Pinpoint the cell where the given text exists, returning its (x, y) midpoint coordinate. 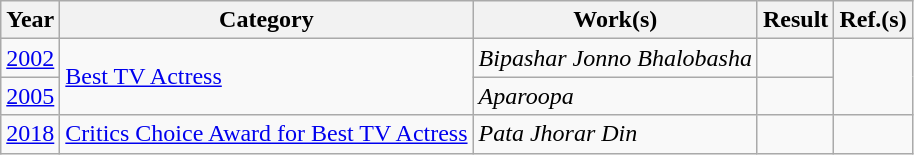
Result (795, 20)
Aparoopa (615, 96)
Bipashar Jonno Bhalobasha (615, 58)
2002 (30, 58)
2018 (30, 134)
2005 (30, 96)
Year (30, 20)
Critics Choice Award for Best TV Actress (266, 134)
Best TV Actress (266, 77)
Ref.(s) (873, 20)
Category (266, 20)
Work(s) (615, 20)
Pata Jhorar Din (615, 134)
